Capture the cell that displays the provided text and extract its [x, y] central coordinate. 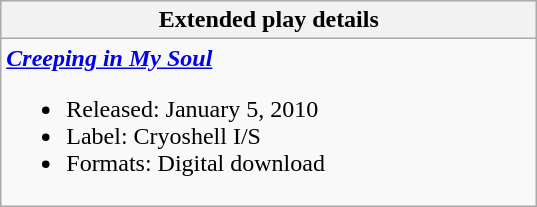
Creeping in My SoulReleased: January 5, 2010Label: Cryoshell I/SFormats: Digital download [269, 122]
Extended play details [269, 20]
